Scan for the cell matching the given text and deliver its (X, Y) coordinate at center. 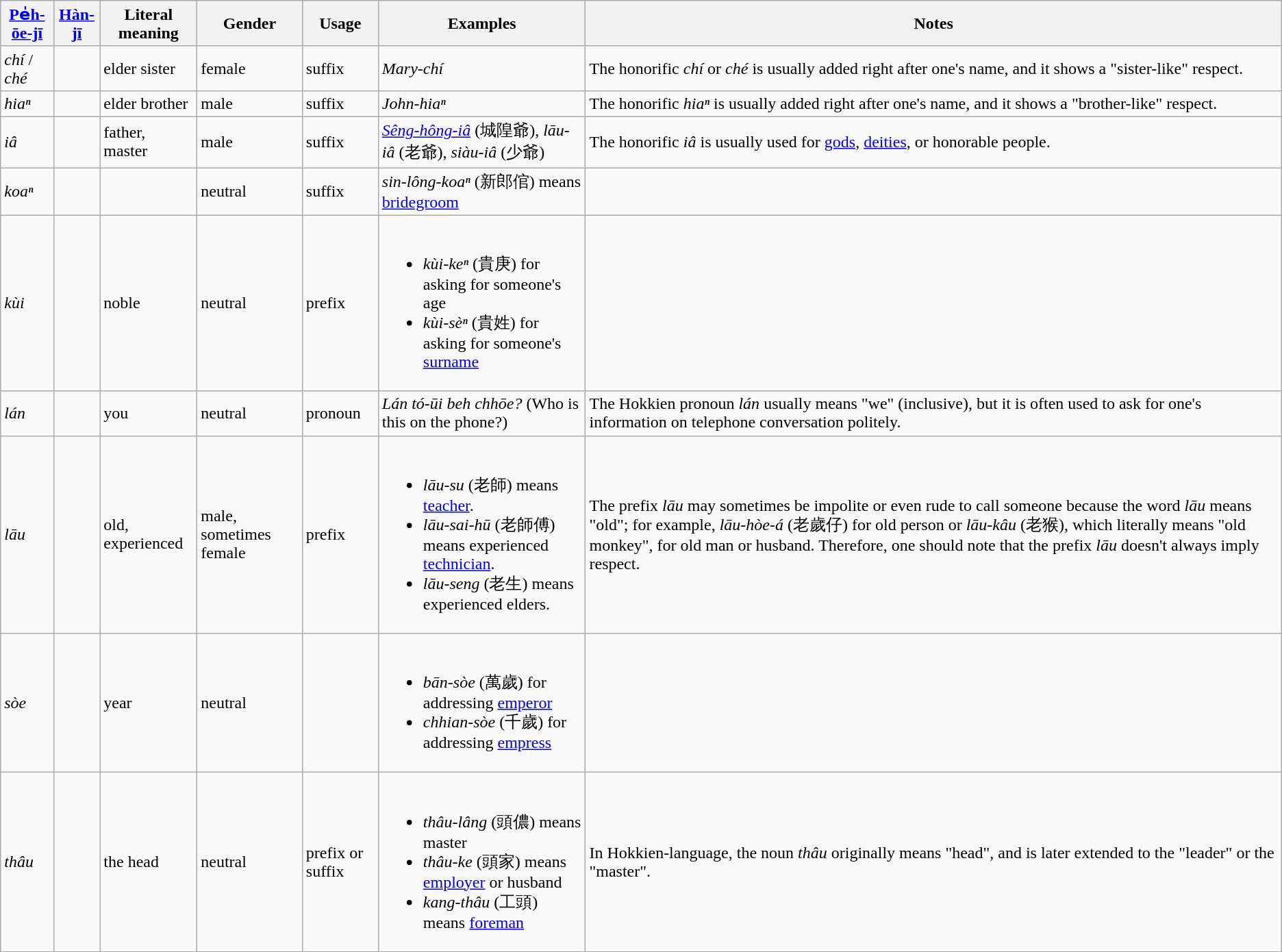
Examples (482, 23)
thâu (27, 862)
kùi-keⁿ (貴庚) for asking for someone's agekùi-sèⁿ (貴姓) for asking for someone's surname (482, 303)
Gender (250, 23)
the head (149, 862)
iâ (27, 142)
female (250, 68)
hiaⁿ (27, 103)
thâu-lâng (頭儂) means masterthâu-ke (頭家) means employer or husbandkang-thâu (工頭) means foreman (482, 862)
chí / ché (27, 68)
Literal meaning (149, 23)
male, sometimes female (250, 534)
bān-sòe (萬歲) for addressing emperorchhian-sòe (千歲) for addressing empress (482, 703)
father, master (149, 142)
koaⁿ (27, 191)
lán (27, 414)
In Hokkien-language, the noun thâu originally means "head", and is later extended to the "leader" or the "master". (933, 862)
Mary-chí (482, 68)
noble (149, 303)
Pe̍h-ōe-jī (27, 23)
year (149, 703)
old, experienced (149, 534)
elder sister (149, 68)
The Hokkien pronoun lán usually means "we" (inclusive), but it is often used to ask for one's information on telephone conversation politely. (933, 414)
sòe (27, 703)
The honorific hiaⁿ is usually added right after one's name, and it shows a "brother-like" respect. (933, 103)
Lán tó-ūi beh chhōe? (Who is this on the phone?) (482, 414)
sin-lông-koaⁿ (新郎倌) means bridegroom (482, 191)
Notes (933, 23)
Usage (340, 23)
John-hiaⁿ (482, 103)
lāu (27, 534)
you (149, 414)
kùi (27, 303)
elder brother (149, 103)
pronoun (340, 414)
prefix or suffix (340, 862)
The honorific chí or ché is usually added right after one's name, and it shows a "sister-like" respect. (933, 68)
Hàn-jī (77, 23)
lāu-su (老師) means teacher.lāu-sai-hū (老師傅) means experienced technician.lāu-seng (老生) means experienced elders. (482, 534)
Sêng-hông-iâ (城隍爺), lāu-iâ (老爺), siàu-iâ (少爺) (482, 142)
The honorific iâ is usually used for gods, deities, or honorable people. (933, 142)
